Find where the given text appears and provide that cell's center as (x, y) coordinate. 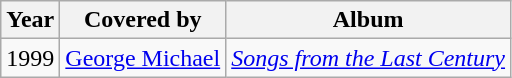
George Michael (143, 58)
Year (30, 20)
Album (368, 20)
1999 (30, 58)
Songs from the Last Century (368, 58)
Covered by (143, 20)
